Find where the given text appears and provide that cell's center as (x, y) coordinate. 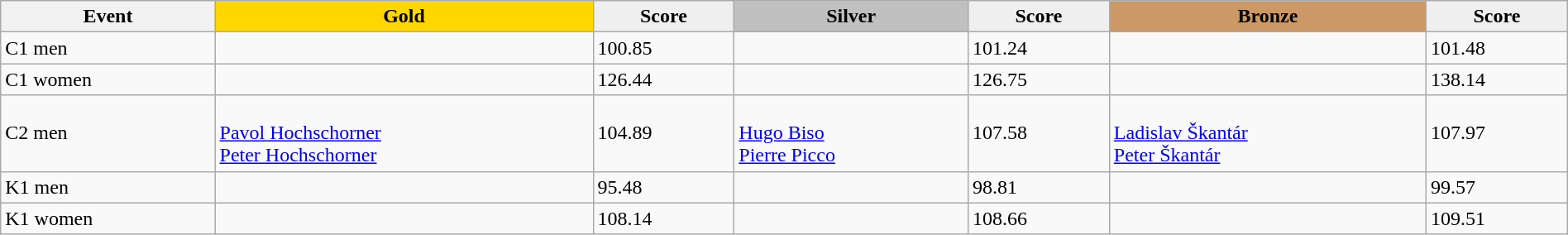
Pavol HochschornerPeter Hochschorner (404, 133)
109.51 (1497, 218)
126.44 (663, 79)
126.75 (1039, 79)
Ladislav ŠkantárPeter Škantár (1267, 133)
K1 men (108, 187)
C1 men (108, 48)
101.24 (1039, 48)
C2 men (108, 133)
K1 women (108, 218)
Event (108, 17)
108.66 (1039, 218)
C1 women (108, 79)
108.14 (663, 218)
Bronze (1267, 17)
Silver (852, 17)
107.58 (1039, 133)
98.81 (1039, 187)
100.85 (663, 48)
104.89 (663, 133)
101.48 (1497, 48)
Hugo BisoPierre Picco (852, 133)
107.97 (1497, 133)
138.14 (1497, 79)
95.48 (663, 187)
99.57 (1497, 187)
Gold (404, 17)
